From the cell containing the given text, extract its center point as [X, Y] coordinate. 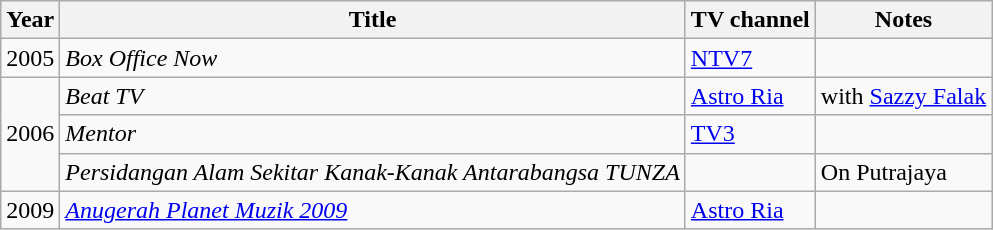
Beat TV [373, 96]
Notes [903, 20]
2005 [30, 58]
Title [373, 20]
Box Office Now [373, 58]
2009 [30, 210]
TV3 [750, 134]
Persidangan Alam Sekitar Kanak-Kanak Antarabangsa TUNZA [373, 172]
Mentor [373, 134]
with Sazzy Falak [903, 96]
2006 [30, 134]
Anugerah Planet Muzik 2009 [373, 210]
NTV7 [750, 58]
On Putrajaya [903, 172]
Year [30, 20]
TV channel [750, 20]
